Find where the given text appears and provide that cell's center as (X, Y) coordinate. 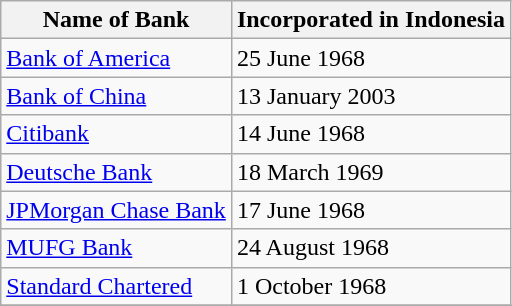
MUFG Bank (116, 248)
14 June 1968 (370, 134)
Deutsche Bank (116, 172)
18 March 1969 (370, 172)
17 June 1968 (370, 210)
13 January 2003 (370, 96)
1 October 1968 (370, 286)
24 August 1968 (370, 248)
Bank of America (116, 58)
Bank of China (116, 96)
JPMorgan Chase Bank (116, 210)
Citibank (116, 134)
Name of Bank (116, 20)
25 June 1968 (370, 58)
Standard Chartered (116, 286)
Incorporated in Indonesia (370, 20)
